Determine the (x, y) coordinate at the center of the cell enclosing the given text.  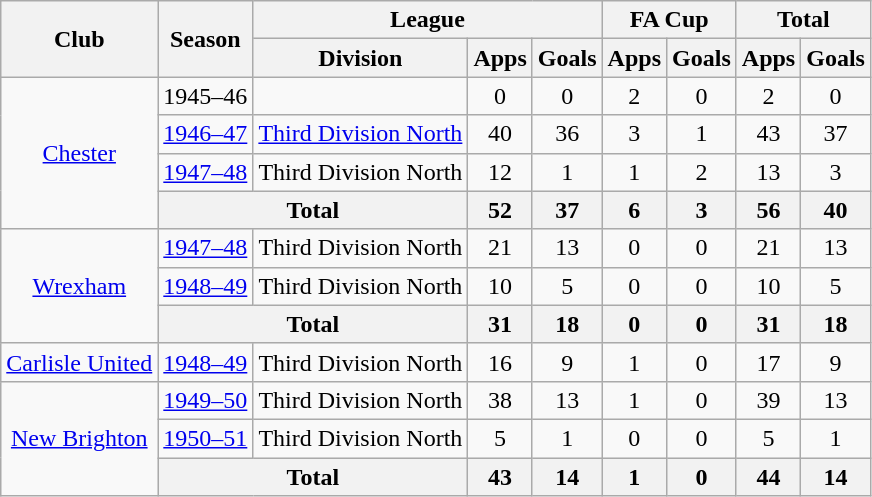
League (428, 20)
Chester (80, 153)
1945–46 (206, 96)
52 (500, 210)
56 (768, 210)
Season (206, 39)
36 (567, 134)
39 (768, 400)
New Brighton (80, 438)
38 (500, 400)
Carlisle United (80, 362)
16 (500, 362)
44 (768, 477)
Club (80, 39)
1949–50 (206, 400)
17 (768, 362)
Division (360, 58)
12 (500, 172)
FA Cup (669, 20)
1946–47 (206, 134)
6 (634, 210)
Wrexham (80, 286)
1950–51 (206, 438)
